Find where the given text appears and provide that cell's center as [X, Y] coordinate. 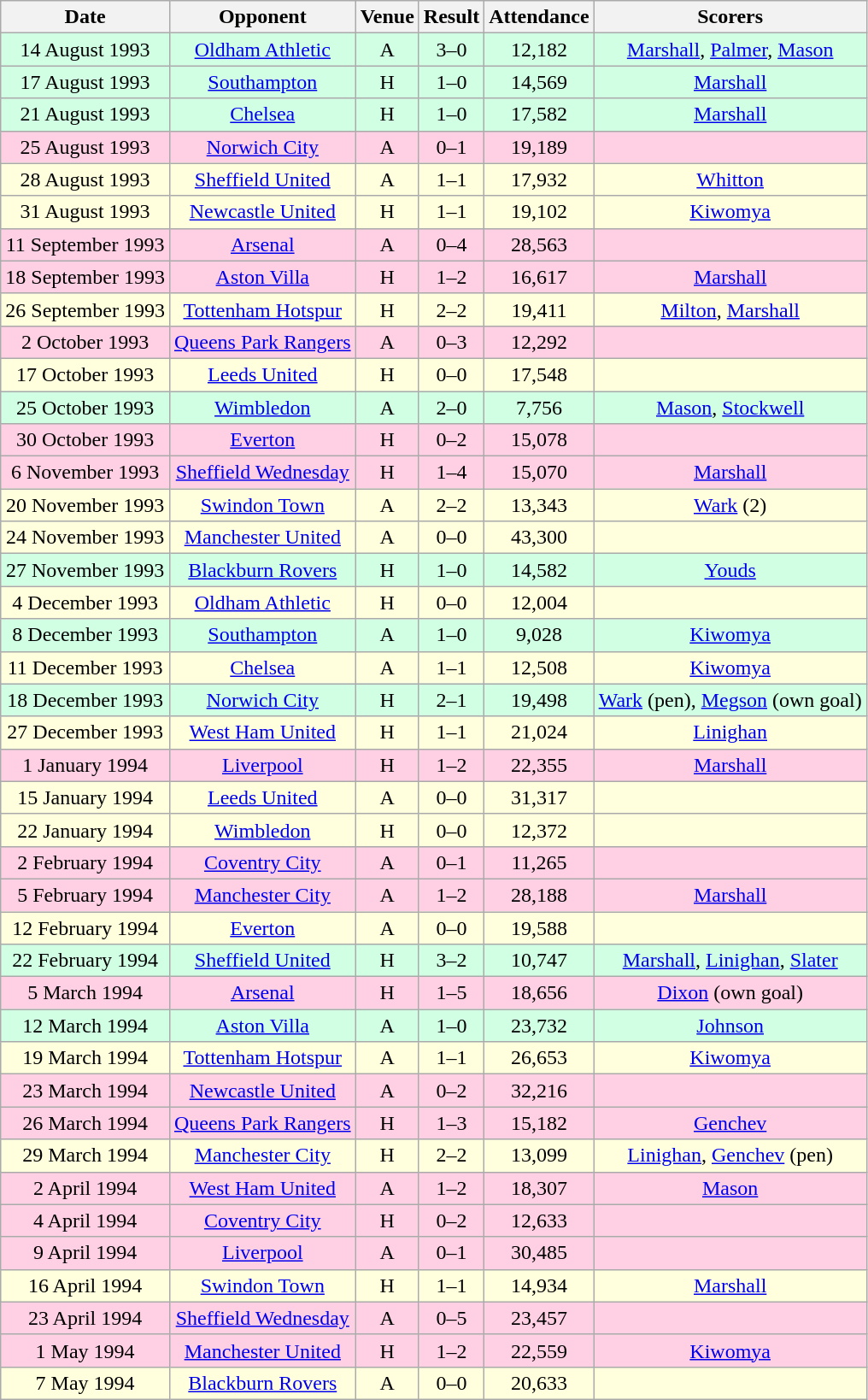
19,411 [539, 309]
Johnson [730, 1026]
Result [451, 17]
12,372 [539, 830]
23 April 1994 [85, 1318]
1 May 1994 [85, 1350]
Wark (2) [730, 505]
17,582 [539, 115]
19,588 [539, 927]
Wark (pen), Megson (own goal) [730, 700]
5 February 1994 [85, 895]
26 September 1993 [85, 309]
12 March 1994 [85, 1026]
19,189 [539, 147]
31 August 1993 [85, 212]
4 December 1993 [85, 603]
30 October 1993 [85, 440]
17,932 [539, 179]
23 March 1994 [85, 1091]
Date [85, 17]
Genchev [730, 1123]
25 August 1993 [85, 147]
18 December 1993 [85, 700]
Scorers [730, 17]
14,569 [539, 82]
28,563 [539, 244]
7 May 1994 [85, 1383]
1 January 1994 [85, 765]
9 April 1994 [85, 1253]
Whitton [730, 179]
7,756 [539, 408]
43,300 [539, 538]
20,633 [539, 1383]
12,004 [539, 603]
22 January 1994 [85, 830]
10,747 [539, 961]
1–4 [451, 473]
12,508 [539, 668]
Mason [730, 1188]
19 March 1994 [85, 1058]
4 April 1994 [85, 1221]
0–4 [451, 244]
0–3 [451, 342]
23,732 [539, 1026]
9,028 [539, 635]
23,457 [539, 1318]
31,317 [539, 797]
2 February 1994 [85, 862]
22,559 [539, 1350]
11 December 1993 [85, 668]
15,078 [539, 440]
12,292 [539, 342]
16,617 [539, 277]
11,265 [539, 862]
6 November 1993 [85, 473]
17 October 1993 [85, 374]
29 March 1994 [85, 1156]
27 December 1993 [85, 732]
26,653 [539, 1058]
Marshall, Linighan, Slater [730, 961]
Linighan, Genchev (pen) [730, 1156]
2 October 1993 [85, 342]
2–0 [451, 408]
12 February 1994 [85, 927]
5 March 1994 [85, 993]
Milton, Marshall [730, 309]
Opponent [262, 17]
Youds [730, 570]
14,582 [539, 570]
Mason, Stockwell [730, 408]
13,343 [539, 505]
18,656 [539, 993]
21 August 1993 [85, 115]
27 November 1993 [85, 570]
2 April 1994 [85, 1188]
20 November 1993 [85, 505]
28,188 [539, 895]
19,498 [539, 700]
Venue [387, 17]
1–5 [451, 993]
25 October 1993 [85, 408]
21,024 [539, 732]
17,548 [539, 374]
18,307 [539, 1188]
15,182 [539, 1123]
12,182 [539, 50]
2–1 [451, 700]
30,485 [539, 1253]
11 September 1993 [85, 244]
Dixon (own goal) [730, 993]
16 April 1994 [85, 1285]
22,355 [539, 765]
19,102 [539, 212]
13,099 [539, 1156]
Marshall, Palmer, Mason [730, 50]
8 December 1993 [85, 635]
28 August 1993 [85, 179]
1–3 [451, 1123]
17 August 1993 [85, 82]
15 January 1994 [85, 797]
12,633 [539, 1221]
32,216 [539, 1091]
22 February 1994 [85, 961]
0–5 [451, 1318]
14,934 [539, 1285]
3–2 [451, 961]
14 August 1993 [85, 50]
Attendance [539, 17]
Linighan [730, 732]
18 September 1993 [85, 277]
26 March 1994 [85, 1123]
3–0 [451, 50]
15,070 [539, 473]
24 November 1993 [85, 538]
